Extract the [X, Y] coordinate from the center of the cell holding the provided text.  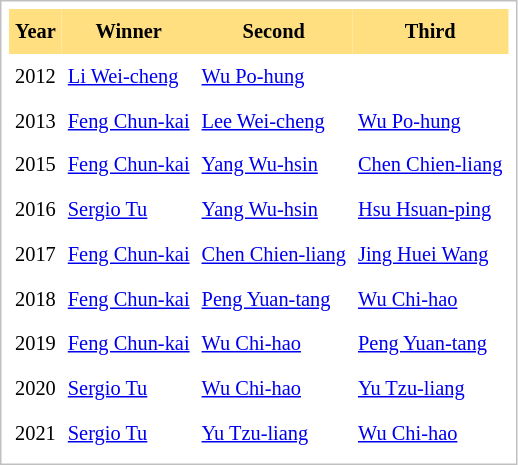
Year [36, 32]
2015 [36, 166]
2021 [36, 434]
2017 [36, 254]
2016 [36, 210]
2020 [36, 388]
Hsu Hsuan-ping [430, 210]
Li Wei-cheng [129, 76]
2018 [36, 300]
Jing Huei Wang [430, 254]
2013 [36, 120]
2012 [36, 76]
Lee Wei-cheng [274, 120]
2019 [36, 344]
Third [430, 32]
Winner [129, 32]
Second [274, 32]
